Provide the (X, Y) coordinate of the cell's center where the given text is located.  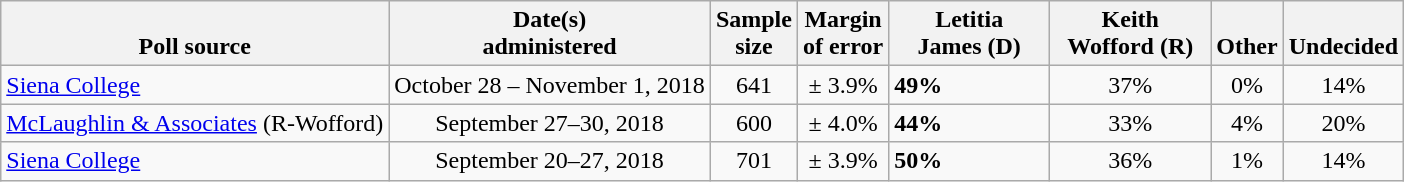
1% (1247, 161)
October 28 – November 1, 2018 (550, 85)
33% (1130, 123)
McLaughlin & Associates (R-Wofford) (195, 123)
Date(s)administered (550, 34)
600 (754, 123)
20% (1343, 123)
Samplesize (754, 34)
641 (754, 85)
701 (754, 161)
37% (1130, 85)
Poll source (195, 34)
Marginof error (842, 34)
50% (970, 161)
36% (1130, 161)
Other (1247, 34)
September 27–30, 2018 (550, 123)
KeithWofford (R) (1130, 34)
LetitiaJames (D) (970, 34)
September 20–27, 2018 (550, 161)
± 4.0% (842, 123)
4% (1247, 123)
49% (970, 85)
0% (1247, 85)
44% (970, 123)
Undecided (1343, 34)
